From the cell containing the given text, extract its center point as [X, Y] coordinate. 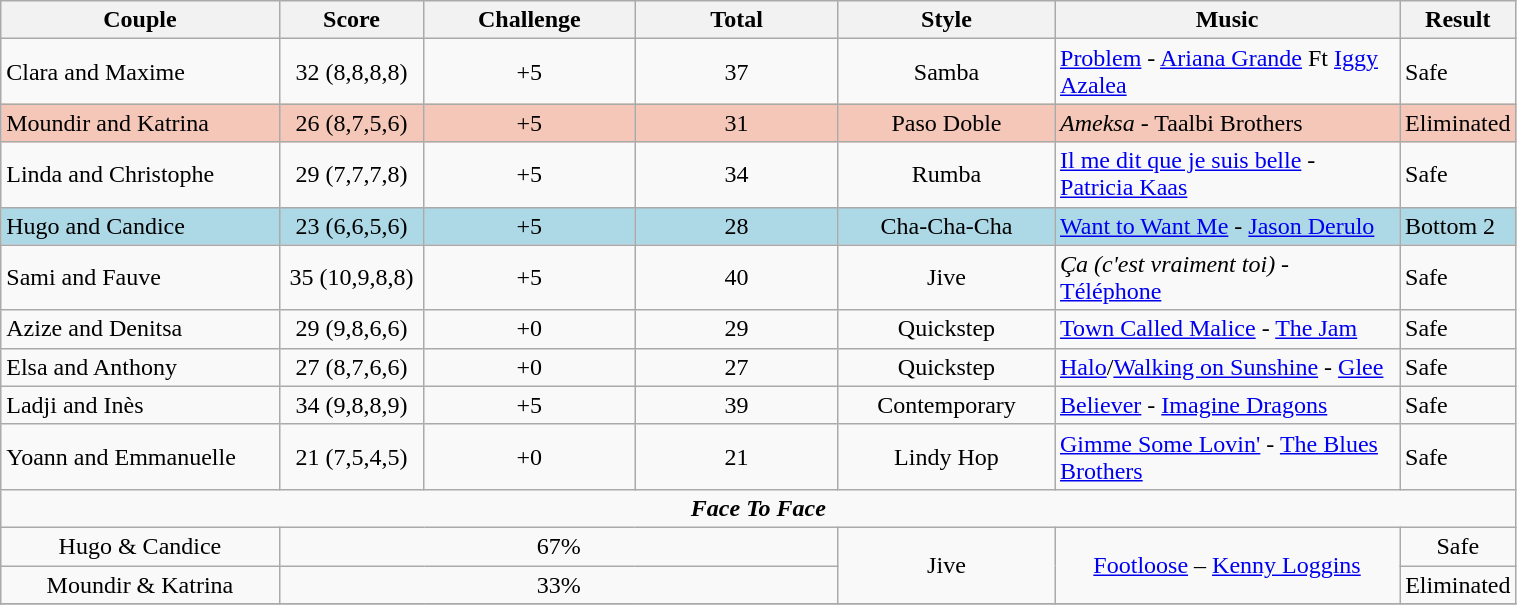
37 [737, 72]
32 (8,8,8,8) [352, 72]
67% [558, 546]
Footloose – Kenny Loggins [1226, 565]
31 [737, 123]
Music [1226, 20]
Azize and Denitsa [140, 329]
40 [737, 278]
29 (7,7,7,8) [352, 174]
29 [737, 329]
Sami and Fauve [140, 278]
35 (10,9,8,8) [352, 278]
Linda and Christophe [140, 174]
33% [558, 585]
23 (6,6,5,6) [352, 226]
Halo/Walking on Sunshine - Glee [1226, 367]
Yoann and Emmanuelle [140, 456]
39 [737, 405]
Paso Doble [946, 123]
Hugo & Candice [140, 546]
34 (9,8,8,9) [352, 405]
Problem - Ariana Grande Ft Iggy Azalea [1226, 72]
27 (8,7,6,6) [352, 367]
Clara and Maxime [140, 72]
29 (9,8,6,6) [352, 329]
Face To Face [758, 508]
28 [737, 226]
21 (7,5,4,5) [352, 456]
26 (8,7,5,6) [352, 123]
21 [737, 456]
Gimme Some Lovin' - The Blues Brothers [1226, 456]
Samba [946, 72]
Moundir and Katrina [140, 123]
Score [352, 20]
Hugo and Candice [140, 226]
Moundir & Katrina [140, 585]
Want to Want Me - Jason Derulo [1226, 226]
Ladji and Inès [140, 405]
Result [1458, 20]
Lindy Hop [946, 456]
Contemporary [946, 405]
Ça (c'est vraiment toi) - Téléphone [1226, 278]
Believer - Imagine Dragons [1226, 405]
34 [737, 174]
Bottom 2 [1458, 226]
Challenge [530, 20]
Il me dit que je suis belle - Patricia Kaas [1226, 174]
Elsa and Anthony [140, 367]
Cha-Cha-Cha [946, 226]
Total [737, 20]
Rumba [946, 174]
27 [737, 367]
Town Called Malice - The Jam [1226, 329]
Style [946, 20]
Couple [140, 20]
Ameksa - Taalbi Brothers [1226, 123]
